Return the [X, Y] coordinate for the center point of the cell that contains the specified text.  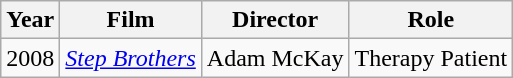
Film [130, 20]
2008 [30, 58]
Therapy Patient [431, 58]
Adam McKay [275, 58]
Step Brothers [130, 58]
Director [275, 20]
Year [30, 20]
Role [431, 20]
